Pinpoint the cell where the given text exists, returning its [x, y] midpoint coordinate. 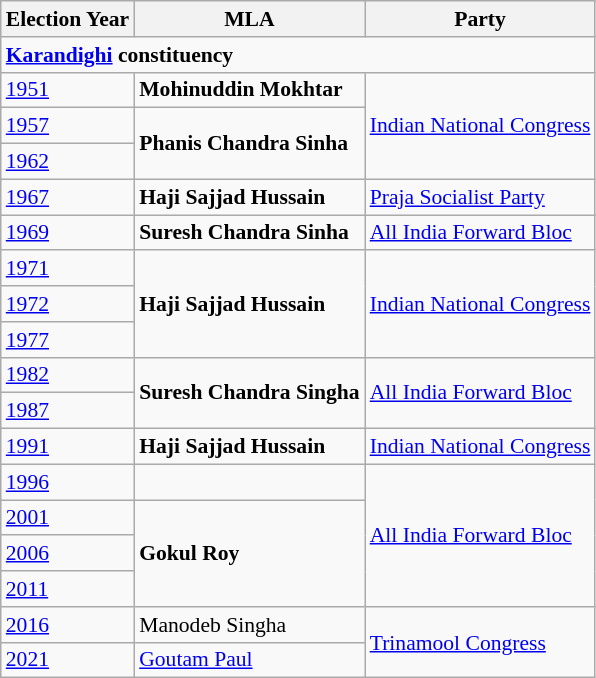
Suresh Chandra Singha [249, 392]
1982 [68, 375]
Election Year [68, 19]
1971 [68, 269]
Suresh Chandra Sinha [249, 233]
2011 [68, 589]
Phanis Chandra Sinha [249, 144]
Karandighi constituency [298, 55]
Goutam Paul [249, 660]
1957 [68, 126]
1991 [68, 447]
2006 [68, 554]
1972 [68, 304]
1967 [68, 197]
1951 [68, 90]
2021 [68, 660]
Praja Socialist Party [480, 197]
Manodeb Singha [249, 625]
Party [480, 19]
1987 [68, 411]
1969 [68, 233]
Gokul Roy [249, 554]
1977 [68, 340]
2001 [68, 518]
Mohinuddin Mokhtar [249, 90]
1962 [68, 162]
MLA [249, 19]
Trinamool Congress [480, 642]
1996 [68, 482]
2016 [68, 625]
